Scan for the cell matching the given text and deliver its (X, Y) coordinate at center. 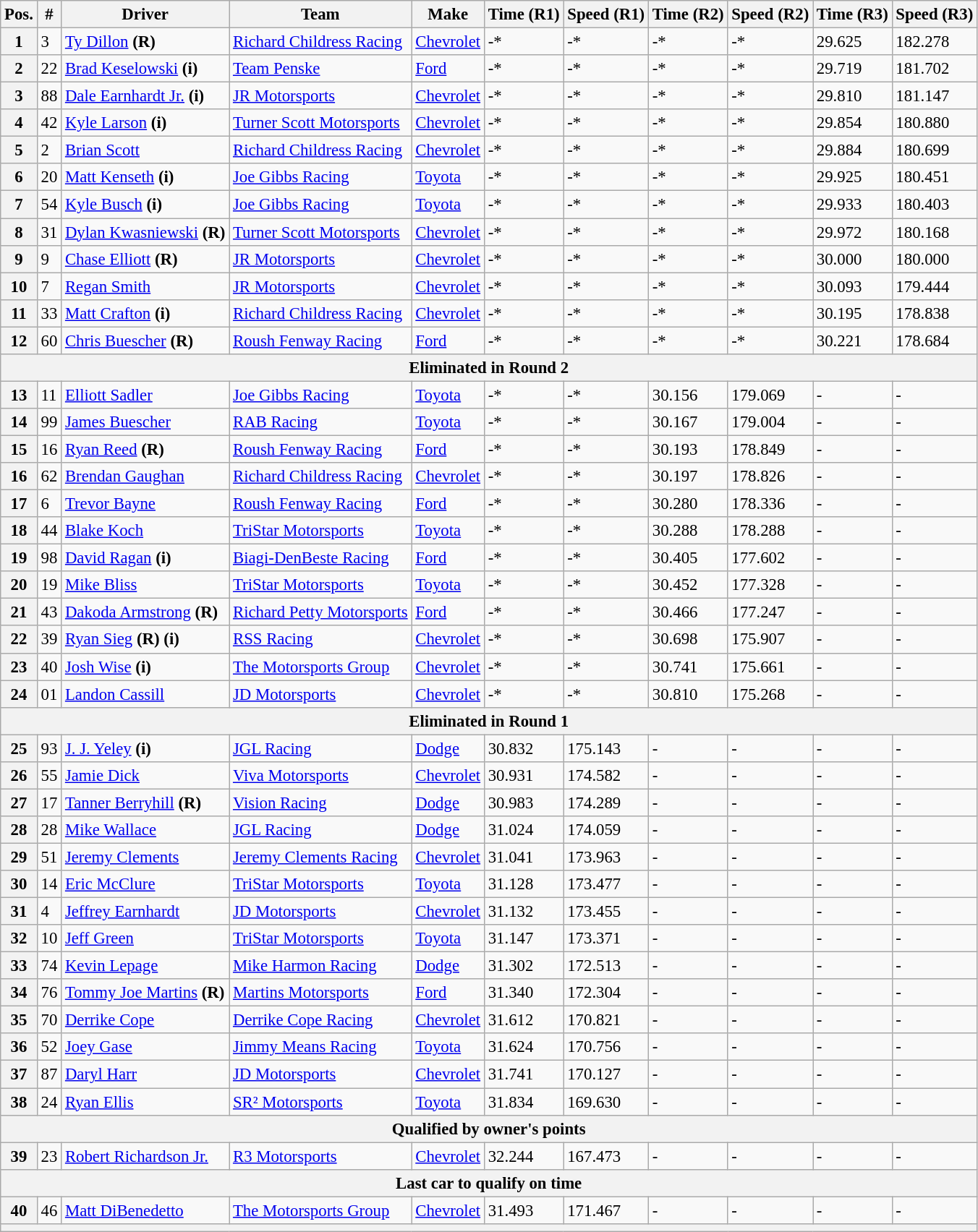
29.810 (853, 96)
Brad Keselowski (i) (145, 69)
42 (49, 123)
30.405 (688, 558)
Joey Gase (145, 1048)
Jimmy Means Racing (320, 1048)
Kyle Larson (i) (145, 123)
29 (19, 857)
30.221 (853, 341)
30.698 (688, 640)
174.582 (606, 776)
30.741 (688, 667)
76 (49, 993)
30.466 (688, 612)
177.328 (770, 585)
175.143 (606, 748)
Elliott Sadler (145, 395)
Derrike Cope Racing (320, 1020)
Regan Smith (145, 286)
Matt Kenseth (i) (145, 177)
Jeremy Clements (145, 857)
25 (19, 748)
Matt DiBenedetto (145, 1210)
RAB Racing (320, 422)
175.268 (770, 694)
Dakoda Armstrong (R) (145, 612)
Mike Harmon Racing (320, 966)
173.477 (606, 884)
RSS Racing (320, 640)
31.493 (524, 1210)
30.983 (524, 803)
30.093 (853, 286)
31.340 (524, 993)
180.880 (935, 123)
43 (49, 612)
Tanner Berryhill (R) (145, 803)
Trevor Bayne (145, 504)
Time (R1) (524, 14)
Chris Buescher (R) (145, 341)
180.699 (935, 150)
Eliminated in Round 2 (489, 368)
167.473 (606, 1156)
31.041 (524, 857)
Dale Earnhardt Jr. (i) (145, 96)
Ty Dillon (R) (145, 42)
13 (19, 395)
170.821 (606, 1020)
98 (49, 558)
31.024 (524, 830)
21 (19, 612)
# (49, 14)
31.612 (524, 1020)
182.278 (935, 42)
Kyle Busch (i) (145, 205)
29.884 (853, 150)
173.455 (606, 912)
SR² Motorsports (320, 1102)
31.834 (524, 1102)
179.069 (770, 395)
30.195 (853, 313)
178.684 (935, 341)
29.925 (853, 177)
54 (49, 205)
Ryan Ellis (145, 1102)
Eliminated in Round 1 (489, 721)
70 (49, 1020)
180.168 (935, 232)
174.289 (606, 803)
Brendan Gaughan (145, 476)
Blake Koch (145, 531)
62 (49, 476)
31.741 (524, 1074)
174.059 (606, 830)
1 (19, 42)
52 (49, 1048)
178.838 (935, 313)
180.403 (935, 205)
60 (49, 341)
31.147 (524, 938)
David Ragan (i) (145, 558)
178.288 (770, 531)
5 (19, 150)
46 (49, 1210)
Robert Richardson Jr. (145, 1156)
Make (448, 14)
Tommy Joe Martins (R) (145, 993)
Biagi-DenBeste Racing (320, 558)
Ryan Reed (R) (145, 449)
30.156 (688, 395)
87 (49, 1074)
J. J. Yeley (i) (145, 748)
R3 Motorsports (320, 1156)
Dylan Kwasniewski (R) (145, 232)
Chase Elliott (R) (145, 259)
31.302 (524, 966)
29.933 (853, 205)
Ryan Sieg (R) (i) (145, 640)
30.197 (688, 476)
30.288 (688, 531)
180.000 (935, 259)
93 (49, 748)
178.826 (770, 476)
26 (19, 776)
178.849 (770, 449)
29.625 (853, 42)
31.132 (524, 912)
Time (R3) (853, 14)
Josh Wise (i) (145, 667)
Driver (145, 14)
170.127 (606, 1074)
51 (49, 857)
170.756 (606, 1048)
30.452 (688, 585)
Derrike Cope (145, 1020)
30.810 (688, 694)
Martins Motorsports (320, 993)
178.336 (770, 504)
Viva Motorsports (320, 776)
Jeremy Clements Racing (320, 857)
179.444 (935, 286)
31.624 (524, 1048)
30 (19, 884)
180.451 (935, 177)
Pos. (19, 14)
34 (19, 993)
Jeff Green (145, 938)
175.907 (770, 640)
18 (19, 531)
29.972 (853, 232)
Last car to qualify on time (489, 1183)
88 (49, 96)
Brian Scott (145, 150)
Time (R2) (688, 14)
15 (19, 449)
James Buescher (145, 422)
Vision Racing (320, 803)
01 (49, 694)
171.467 (606, 1210)
35 (19, 1020)
27 (19, 803)
31.128 (524, 884)
177.602 (770, 558)
Team (320, 14)
74 (49, 966)
Mike Wallace (145, 830)
30.000 (853, 259)
29.719 (853, 69)
172.513 (606, 966)
55 (49, 776)
38 (19, 1102)
Speed (R2) (770, 14)
Speed (R1) (606, 14)
173.371 (606, 938)
99 (49, 422)
36 (19, 1048)
32.244 (524, 1156)
Kevin Lepage (145, 966)
37 (19, 1074)
44 (49, 531)
177.247 (770, 612)
Eric McClure (145, 884)
30.280 (688, 504)
12 (19, 341)
Daryl Harr (145, 1074)
30.193 (688, 449)
Speed (R3) (935, 14)
175.661 (770, 667)
181.702 (935, 69)
Qualified by owner's points (489, 1129)
Team Penske (320, 69)
30.931 (524, 776)
Jamie Dick (145, 776)
Mike Bliss (145, 585)
29.854 (853, 123)
Matt Crafton (i) (145, 313)
Richard Petty Motorsports (320, 612)
30.167 (688, 422)
Landon Cassill (145, 694)
173.963 (606, 857)
181.147 (935, 96)
Jeffrey Earnhardt (145, 912)
30.832 (524, 748)
32 (19, 938)
169.630 (606, 1102)
179.004 (770, 422)
172.304 (606, 993)
8 (19, 232)
